Pinpoint the cell where the given text exists, returning its [X, Y] midpoint coordinate. 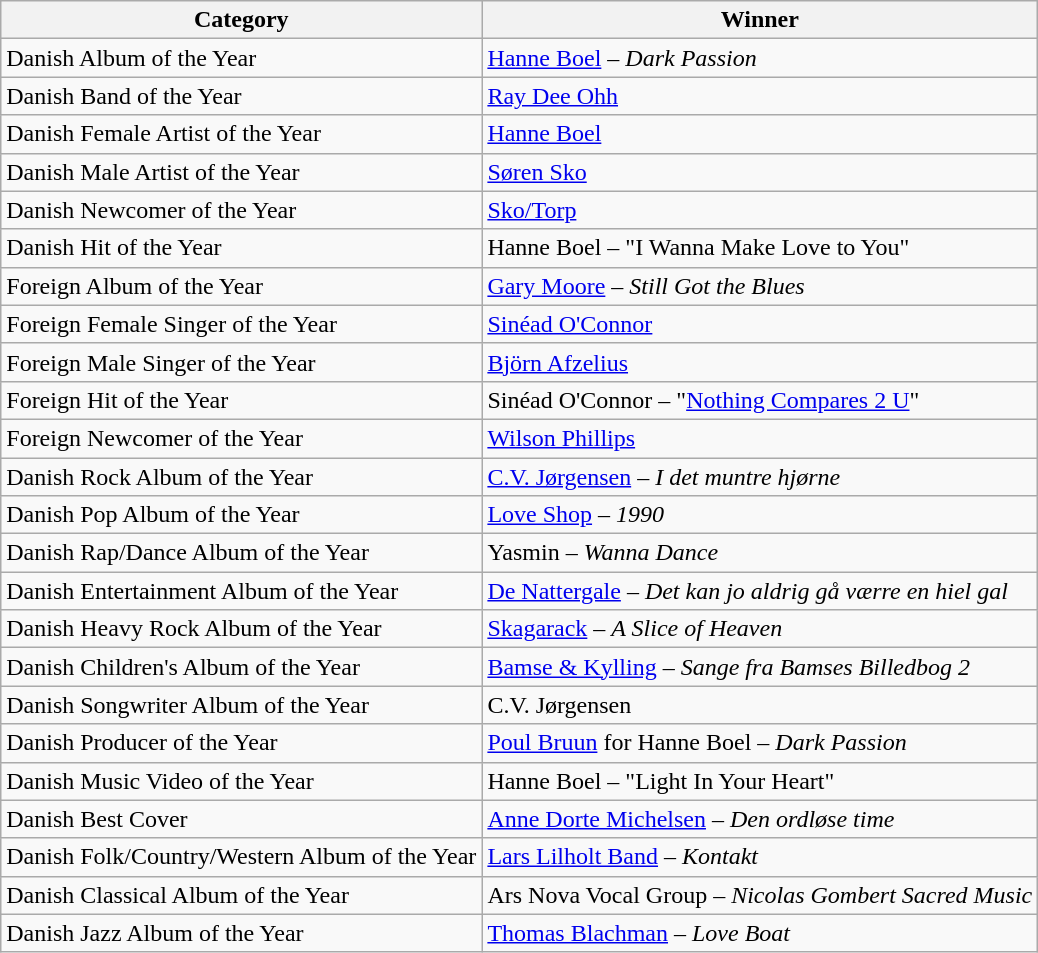
Love Shop – 1990 [760, 515]
Danish Newcomer of the Year [242, 210]
Sko/Torp [760, 210]
Foreign Female Singer of the Year [242, 324]
Yasmin – Wanna Dance [760, 553]
Danish Music Video of the Year [242, 781]
Hanne Boel [760, 134]
Danish Male Artist of the Year [242, 172]
Thomas Blachman – Love Boat [760, 933]
Category [242, 20]
Danish Jazz Album of the Year [242, 933]
Ars Nova Vocal Group – Nicolas Gombert Sacred Music [760, 895]
C.V. Jørgensen – I det muntre hjørne [760, 477]
Søren Sko [760, 172]
Sinéad O'Connor – "Nothing Compares 2 U" [760, 400]
Hanne Boel – "I Wanna Make Love to You" [760, 248]
Danish Classical Album of the Year [242, 895]
De Nattergale – Det kan jo aldrig gå værre en hiel gal [760, 591]
Danish Pop Album of the Year [242, 515]
Skagarack – A Slice of Heaven [760, 629]
Foreign Album of the Year [242, 286]
Poul Bruun for Hanne Boel – Dark Passion [760, 743]
Danish Hit of the Year [242, 248]
Danish Heavy Rock Album of the Year [242, 629]
Hanne Boel – Dark Passion [760, 58]
Björn Afzelius [760, 362]
Danish Rock Album of the Year [242, 477]
Danish Album of the Year [242, 58]
Foreign Hit of the Year [242, 400]
Foreign Male Singer of the Year [242, 362]
Danish Folk/Country/Western Album of the Year [242, 857]
Sinéad O'Connor [760, 324]
Lars Lilholt Band – Kontakt [760, 857]
Danish Best Cover [242, 819]
C.V. Jørgensen [760, 705]
Foreign Newcomer of the Year [242, 438]
Anne Dorte Michelsen – Den ordløse time [760, 819]
Hanne Boel – "Light In Your Heart" [760, 781]
Wilson Phillips [760, 438]
Winner [760, 20]
Bamse & Kylling – Sange fra Bamses Billedbog 2 [760, 667]
Danish Producer of the Year [242, 743]
Danish Entertainment Album of the Year [242, 591]
Danish Band of the Year [242, 96]
Ray Dee Ohh [760, 96]
Danish Rap/Dance Album of the Year [242, 553]
Danish Female Artist of the Year [242, 134]
Danish Songwriter Album of the Year [242, 705]
Danish Children's Album of the Year [242, 667]
Gary Moore – Still Got the Blues [760, 286]
